From the cell containing the given text, extract its center point as [x, y] coordinate. 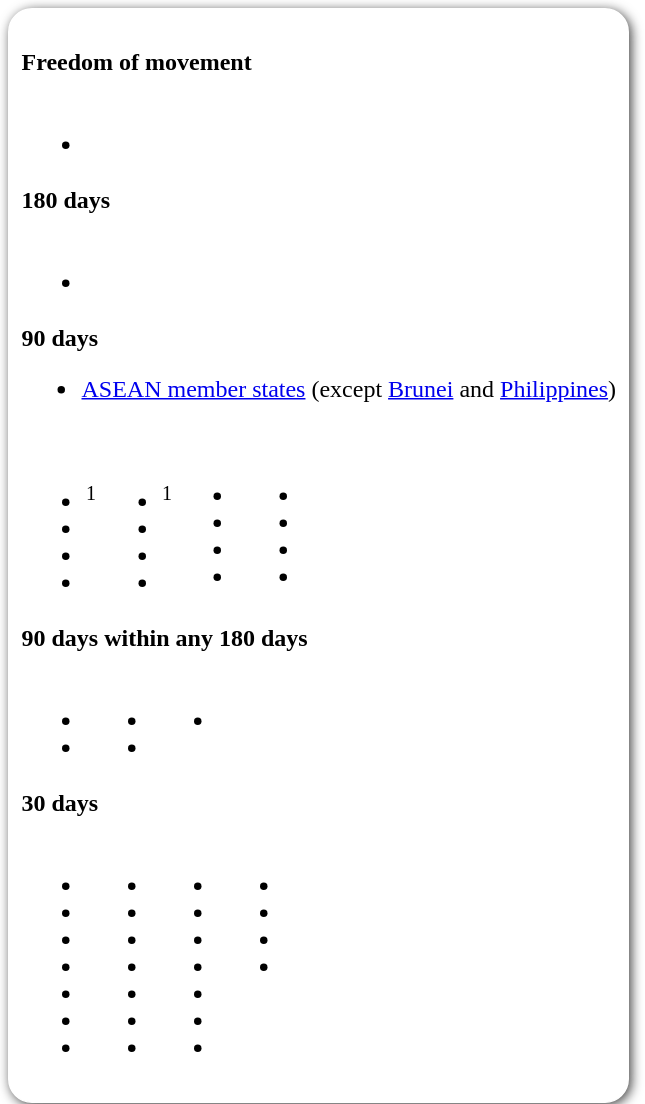
Freedom of movement 180 days 90 days ASEAN member states (except Brunei and Philippines) 1 1 90 days within any 180 days 30 days [319, 556]
